Output the [X, Y] coordinate of the center of the cell containing the given text.  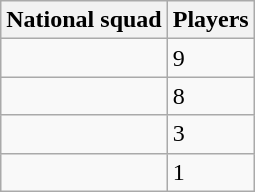
1 [210, 172]
3 [210, 134]
National squad [84, 20]
8 [210, 96]
9 [210, 58]
Players [210, 20]
